Return [x, y] of the center of cell containing provided text 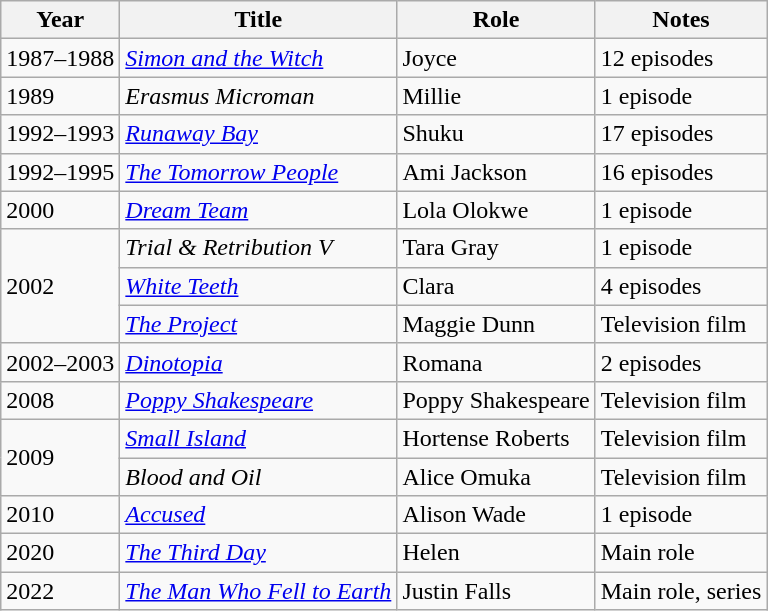
Main role [681, 553]
Shuku [496, 134]
2002 [60, 286]
Dream Team [258, 210]
17 episodes [681, 134]
2010 [60, 515]
2009 [60, 457]
Blood and Oil [258, 477]
The Man Who Fell to Earth [258, 591]
Justin Falls [496, 591]
Role [496, 20]
2008 [60, 400]
Ami Jackson [496, 172]
Runaway Bay [258, 134]
The Project [258, 324]
Alison Wade [496, 515]
2000 [60, 210]
The Tomorrow People [258, 172]
Erasmus Microman [258, 96]
Clara [496, 286]
1989 [60, 96]
1987–1988 [60, 58]
1992–1995 [60, 172]
Small Island [258, 438]
2 episodes [681, 362]
Romana [496, 362]
Main role, series [681, 591]
Title [258, 20]
Trial & Retribution V [258, 248]
Dinotopia [258, 362]
4 episodes [681, 286]
1992–1993 [60, 134]
Maggie Dunn [496, 324]
Millie [496, 96]
White Teeth [258, 286]
Notes [681, 20]
Lola Olokwe [496, 210]
Year [60, 20]
12 episodes [681, 58]
Joyce [496, 58]
16 episodes [681, 172]
2002–2003 [60, 362]
Tara Gray [496, 248]
Helen [496, 553]
Alice Omuka [496, 477]
2022 [60, 591]
Accused [258, 515]
Hortense Roberts [496, 438]
2020 [60, 553]
Simon and the Witch [258, 58]
The Third Day [258, 553]
